Determine the (x, y) coordinate at the center of the cell enclosing the given text.  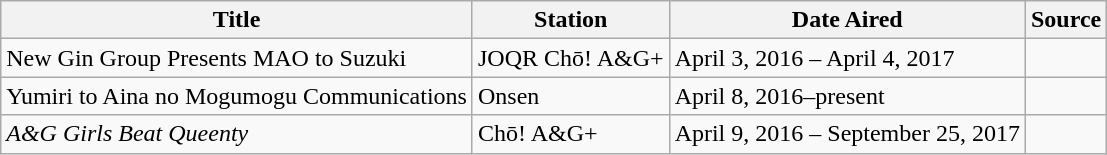
Date Aired (847, 20)
A&G Girls Beat Queenty (237, 134)
New Gin Group Presents MAO to Suzuki (237, 58)
Source (1066, 20)
JOQR Chō! A&G+ (570, 58)
Station (570, 20)
Chō! A&G+ (570, 134)
April 8, 2016–present (847, 96)
Yumiri to Aina no Mogumogu Communications (237, 96)
Title (237, 20)
Onsen (570, 96)
April 3, 2016 – April 4, 2017 (847, 58)
April 9, 2016 – September 25, 2017 (847, 134)
